Output the [x, y] coordinate of the center of the cell containing the given text.  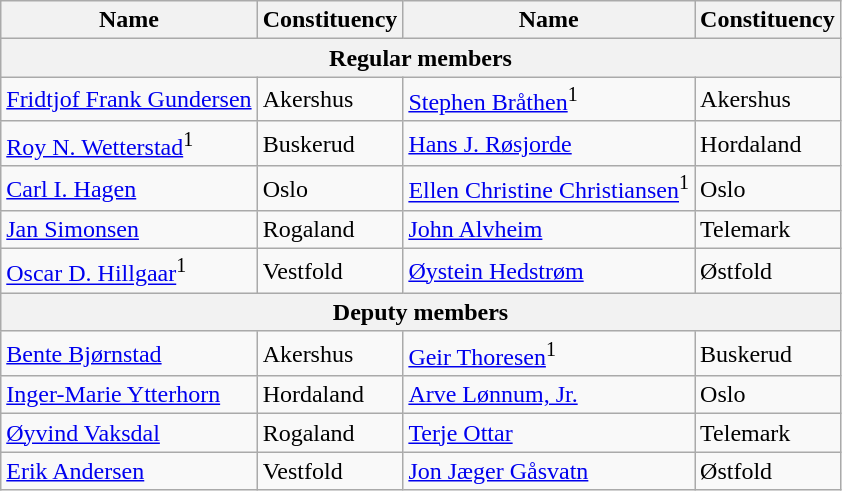
Oscar D. Hillgaar1 [129, 272]
Geir Thoresen1 [549, 354]
Terje Ottar [549, 433]
Stephen Bråthen1 [549, 100]
Roy N. Wetterstad1 [129, 144]
John Alvheim [549, 230]
Arve Lønnum, Jr. [549, 395]
Fridtjof Frank Gundersen [129, 100]
Bente Bjørnstad [129, 354]
Regular members [421, 58]
Jan Simonsen [129, 230]
Øystein Hedstrøm [549, 272]
Øyvind Vaksdal [129, 433]
Erik Andersen [129, 471]
Ellen Christine Christiansen1 [549, 188]
Jon Jæger Gåsvatn [549, 471]
Deputy members [421, 312]
Hans J. Røsjorde [549, 144]
Carl I. Hagen [129, 188]
Inger-Marie Ytterhorn [129, 395]
